Determine the [X, Y] coordinate at the center of the cell enclosing the given text.  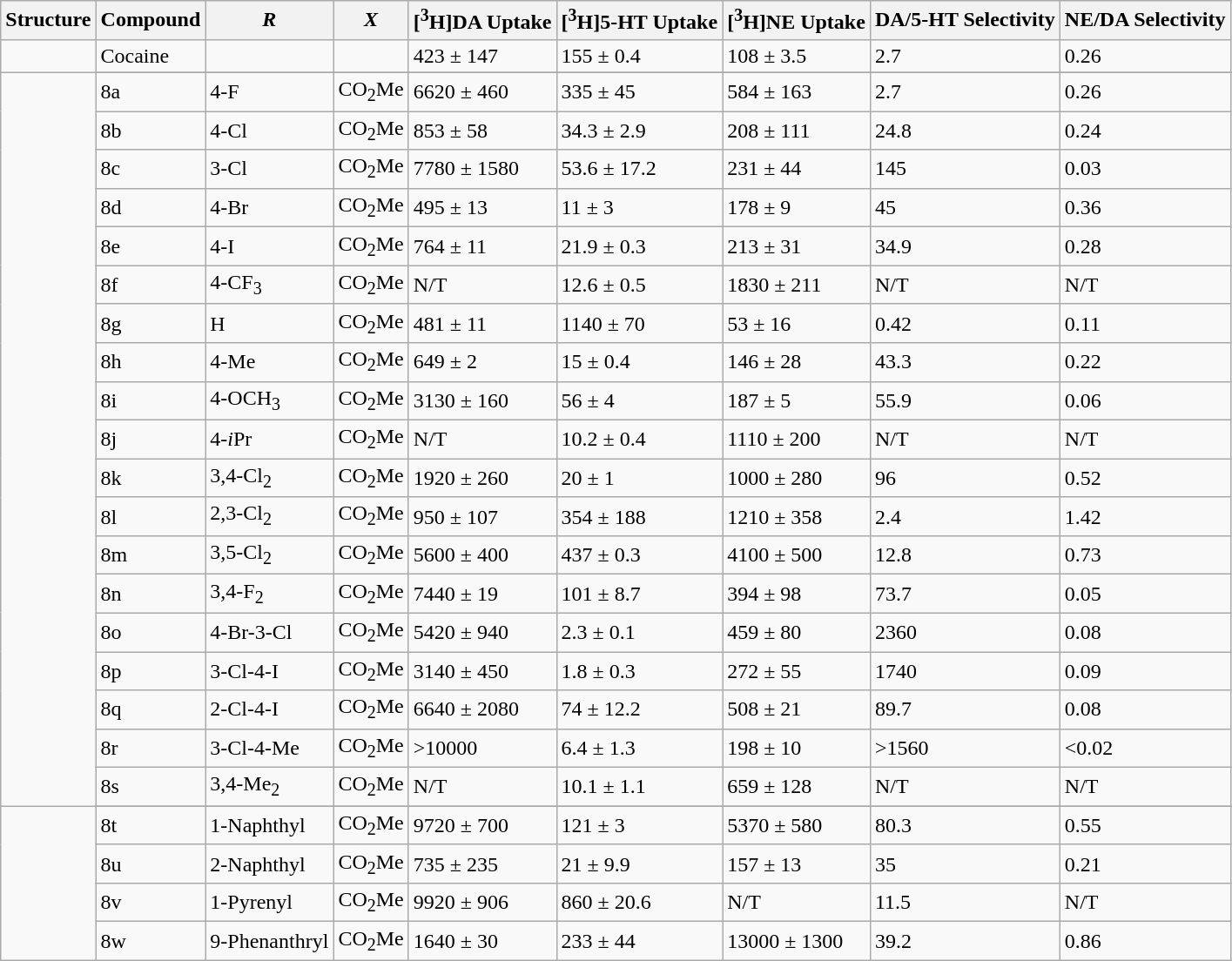
8j [151, 439]
7780 ± 1580 [482, 169]
1640 ± 30 [482, 941]
157 ± 13 [797, 864]
4-iPr [270, 439]
0.09 [1145, 671]
5420 ± 940 [482, 632]
>1560 [965, 748]
508 ± 21 [797, 709]
0.03 [1145, 169]
764 ± 11 [482, 246]
4-I [270, 246]
11.5 [965, 903]
74 ± 12.2 [639, 709]
208 ± 111 [797, 131]
3,4-F2 [270, 594]
0.28 [1145, 246]
1.8 ± 0.3 [639, 671]
8k [151, 478]
354 ± 188 [639, 516]
2360 [965, 632]
155 ± 0.4 [639, 56]
73.7 [965, 594]
34.3 ± 2.9 [639, 131]
0.11 [1145, 323]
213 ± 31 [797, 246]
4100 ± 500 [797, 554]
4-CF3 [270, 285]
659 ± 128 [797, 787]
108 ± 3.5 [797, 56]
8o [151, 632]
NE/DA Selectivity [1145, 21]
8l [151, 516]
8c [151, 169]
437 ± 0.3 [639, 554]
8v [151, 903]
96 [965, 478]
11 ± 3 [639, 207]
13000 ± 1300 [797, 941]
231 ± 44 [797, 169]
39.2 [965, 941]
8w [151, 941]
3130 ± 160 [482, 400]
89.7 [965, 709]
198 ± 10 [797, 748]
3140 ± 450 [482, 671]
8i [151, 400]
146 ± 28 [797, 362]
Compound [151, 21]
0.36 [1145, 207]
860 ± 20.6 [639, 903]
5370 ± 580 [797, 825]
9920 ± 906 [482, 903]
45 [965, 207]
0.73 [1145, 554]
3,4-Me2 [270, 787]
5600 ± 400 [482, 554]
0.52 [1145, 478]
1140 ± 70 [639, 323]
0.06 [1145, 400]
950 ± 107 [482, 516]
6620 ± 460 [482, 91]
53.6 ± 17.2 [639, 169]
2.4 [965, 516]
3-Cl-4-Me [270, 748]
9720 ± 700 [482, 825]
649 ± 2 [482, 362]
12.8 [965, 554]
0.21 [1145, 864]
272 ± 55 [797, 671]
335 ± 45 [639, 91]
34.9 [965, 246]
8m [151, 554]
121 ± 3 [639, 825]
8b [151, 131]
4-Me [270, 362]
8g [151, 323]
7440 ± 19 [482, 594]
1740 [965, 671]
43.3 [965, 362]
35 [965, 864]
8a [151, 91]
[3H]NE Uptake [797, 21]
853 ± 58 [482, 131]
8r [151, 748]
8d [151, 207]
0.86 [1145, 941]
56 ± 4 [639, 400]
101 ± 8.7 [639, 594]
Structure [49, 21]
4-Br-3-Cl [270, 632]
8h [151, 362]
459 ± 80 [797, 632]
1210 ± 358 [797, 516]
1830 ± 211 [797, 285]
233 ± 44 [639, 941]
4-F [270, 91]
0.05 [1145, 594]
394 ± 98 [797, 594]
H [270, 323]
R [270, 21]
2-Naphthyl [270, 864]
584 ± 163 [797, 91]
0.22 [1145, 362]
10.2 ± 0.4 [639, 439]
8n [151, 594]
4-Cl [270, 131]
20 ± 1 [639, 478]
15 ± 0.4 [639, 362]
21.9 ± 0.3 [639, 246]
2,3-Cl2 [270, 516]
8f [151, 285]
1110 ± 200 [797, 439]
423 ± 147 [482, 56]
55.9 [965, 400]
3,5-Cl2 [270, 554]
1000 ± 280 [797, 478]
6.4 ± 1.3 [639, 748]
3,4-Cl2 [270, 478]
[3H]DA Uptake [482, 21]
<0.02 [1145, 748]
0.42 [965, 323]
6640 ± 2080 [482, 709]
12.6 ± 0.5 [639, 285]
21 ± 9.9 [639, 864]
53 ± 16 [797, 323]
145 [965, 169]
Cocaine [151, 56]
495 ± 13 [482, 207]
10.1 ± 1.1 [639, 787]
8t [151, 825]
8e [151, 246]
481 ± 11 [482, 323]
187 ± 5 [797, 400]
8s [151, 787]
4-OCH3 [270, 400]
8u [151, 864]
2.3 ± 0.1 [639, 632]
1920 ± 260 [482, 478]
3-Cl [270, 169]
X [371, 21]
0.24 [1145, 131]
1-Naphthyl [270, 825]
8q [151, 709]
24.8 [965, 131]
80.3 [965, 825]
178 ± 9 [797, 207]
0.55 [1145, 825]
1-Pyrenyl [270, 903]
3-Cl-4-I [270, 671]
>10000 [482, 748]
1.42 [1145, 516]
4-Br [270, 207]
8p [151, 671]
DA/5-HT Selectivity [965, 21]
[3H]5-HT Uptake [639, 21]
735 ± 235 [482, 864]
2-Cl-4-I [270, 709]
9-Phenanthryl [270, 941]
